Locate the cell with the specified text and output its [x, y] center coordinate. 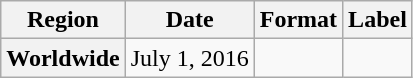
Region [63, 20]
July 1, 2016 [190, 58]
Label [378, 20]
Worldwide [63, 58]
Date [190, 20]
Format [298, 20]
